Determine the [X, Y] coordinate at the center of the cell enclosing the given text.  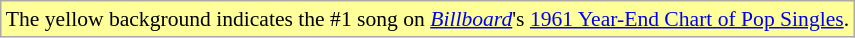
The yellow background indicates the #1 song on Billboard's 1961 Year-End Chart of Pop Singles. [428, 19]
